Provide the (X, Y) coordinate of the cell's center where the given text is located.  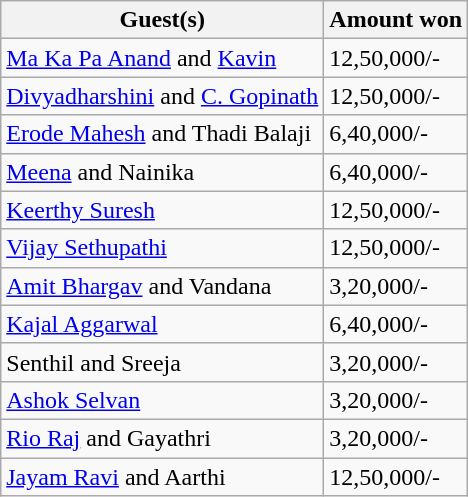
Senthil and Sreeja (162, 362)
Meena and Nainika (162, 172)
Rio Raj and Gayathri (162, 438)
Kajal Aggarwal (162, 324)
Ashok Selvan (162, 400)
Guest(s) (162, 20)
Erode Mahesh and Thadi Balaji (162, 134)
Keerthy Suresh (162, 210)
Amit Bhargav and Vandana (162, 286)
Ma Ka Pa Anand and Kavin (162, 58)
Divyadharshini and C. Gopinath (162, 96)
Amount won (396, 20)
Vijay Sethupathi (162, 248)
Jayam Ravi and Aarthi (162, 477)
